Find where the given text appears and provide that cell's center as [X, Y] coordinate. 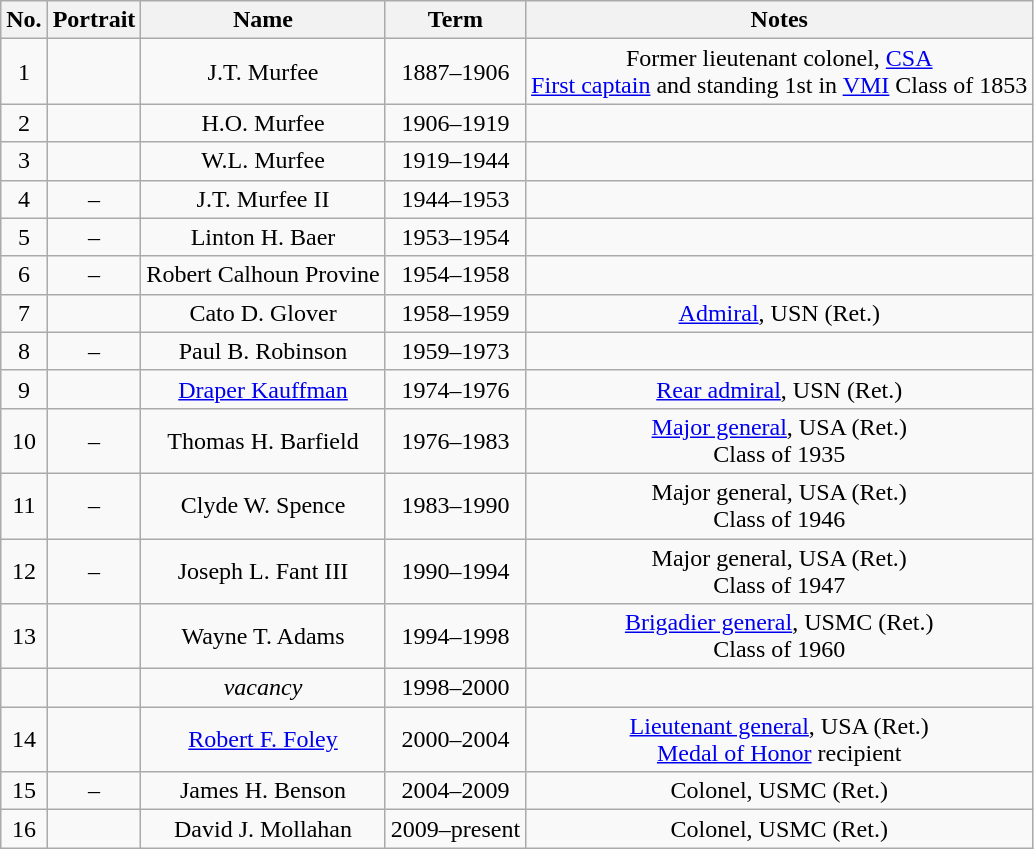
Former lieutenant colonel, CSAFirst captain and standing 1st in VMI Class of 1853 [780, 72]
Rear admiral, USN (Ret.) [780, 389]
1919–1944 [455, 161]
1958–1959 [455, 313]
Major general, USA (Ret.)Class of 1947 [780, 570]
Major general, USA (Ret.)Class of 1935 [780, 440]
5 [24, 237]
1 [24, 72]
W.L. Murfee [263, 161]
14 [24, 740]
1959–1973 [455, 351]
1974–1976 [455, 389]
H.O. Murfee [263, 123]
13 [24, 636]
Major general, USA (Ret.)Class of 1946 [780, 506]
J.T. Murfee II [263, 199]
Portrait [94, 20]
Lieutenant general, USA (Ret.)Medal of Honor recipient [780, 740]
Name [263, 20]
12 [24, 570]
Brigadier general, USMC (Ret.)Class of 1960 [780, 636]
Draper Kauffman [263, 389]
2009–present [455, 829]
1976–1983 [455, 440]
3 [24, 161]
1906–1919 [455, 123]
Clyde W. Spence [263, 506]
Thomas H. Barfield [263, 440]
9 [24, 389]
1953–1954 [455, 237]
16 [24, 829]
1998–2000 [455, 688]
Wayne T. Adams [263, 636]
11 [24, 506]
Paul B. Robinson [263, 351]
Notes [780, 20]
6 [24, 275]
1990–1994 [455, 570]
1954–1958 [455, 275]
10 [24, 440]
Joseph L. Fant III [263, 570]
Cato D. Glover [263, 313]
2000–2004 [455, 740]
Term [455, 20]
1994–1998 [455, 636]
David J. Mollahan [263, 829]
2004–2009 [455, 791]
Linton H. Baer [263, 237]
Robert F. Foley [263, 740]
No. [24, 20]
15 [24, 791]
1887–1906 [455, 72]
4 [24, 199]
James H. Benson [263, 791]
1983–1990 [455, 506]
Robert Calhoun Provine [263, 275]
7 [24, 313]
J.T. Murfee [263, 72]
2 [24, 123]
1944–1953 [455, 199]
Admiral, USN (Ret.) [780, 313]
vacancy [263, 688]
8 [24, 351]
